Determine the [x, y] coordinate at the center of the cell enclosing the given text.  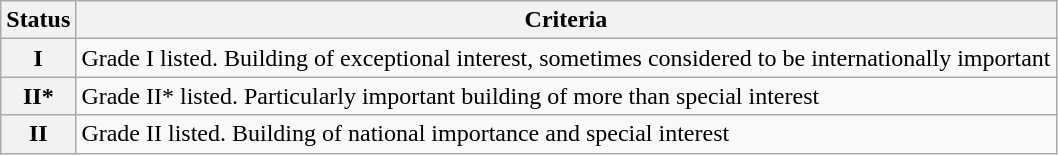
Criteria [566, 20]
Grade I listed. Building of exceptional interest, sometimes considered to be internationally important [566, 58]
II [38, 134]
II* [38, 96]
Grade II* listed. Particularly important building of more than special interest [566, 96]
Status [38, 20]
Grade II listed. Building of national importance and special interest [566, 134]
I [38, 58]
